Find where the given text appears and provide that cell's center as (x, y) coordinate. 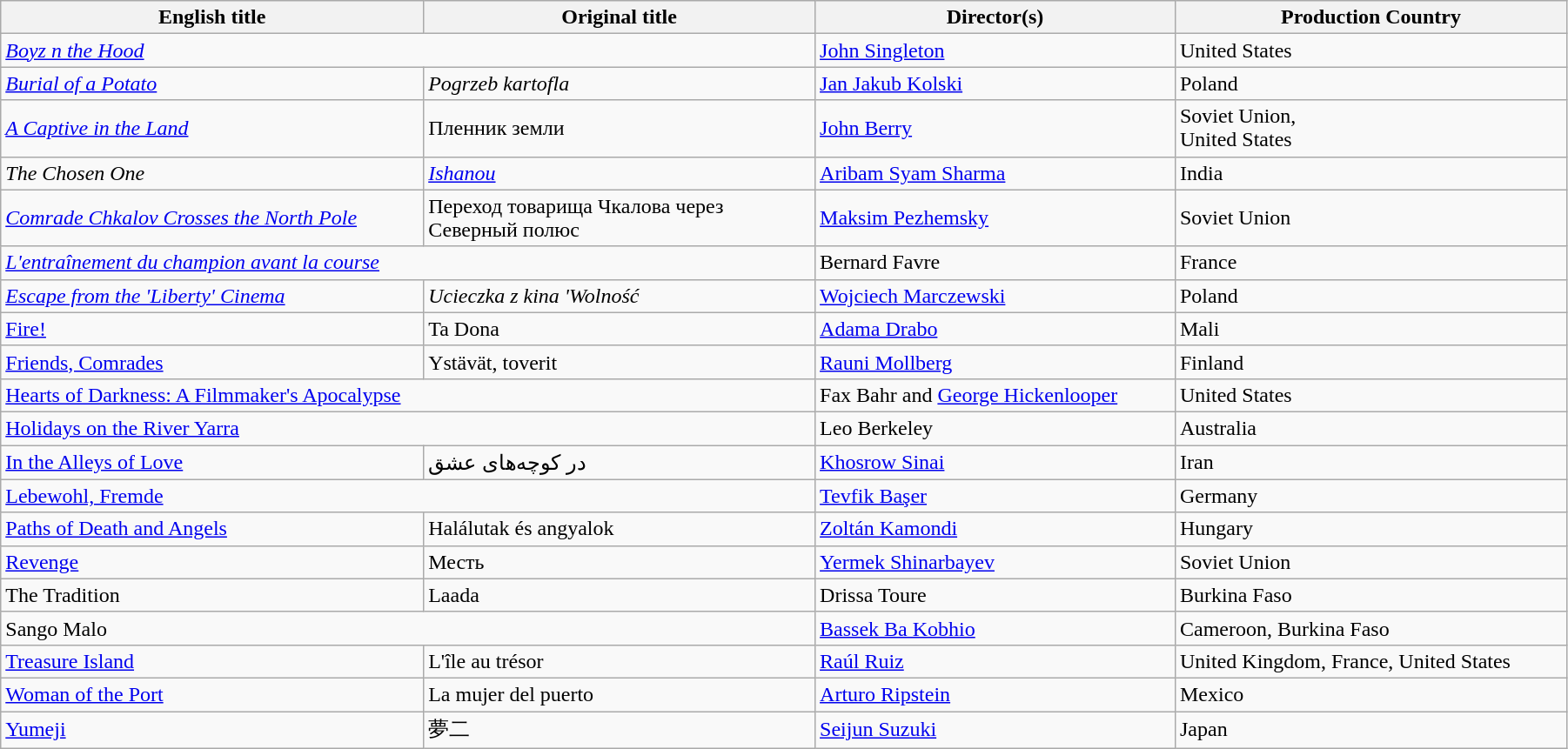
Comrade Chkalov Crosses the North Pole (212, 217)
Raúl Ruiz (995, 661)
Iran (1370, 463)
Ucieczka z kina 'Wolność (620, 296)
Soviet Union,United States (1370, 129)
Zoltán Kamondi (995, 529)
夢二 (620, 731)
Bernard Favre (995, 263)
Месть (620, 562)
France (1370, 263)
Khosrow Sinai (995, 463)
Lebewohl, Fremde (408, 496)
Original title (620, 17)
Mexico (1370, 694)
Paths of Death and Angels (212, 529)
Japan (1370, 731)
The Chosen One (212, 173)
Seijun Suzuki (995, 731)
Aribam Syam Sharma (995, 173)
United Kingdom, France, United States (1370, 661)
The Tradition (212, 595)
Arturo Ripstein (995, 694)
Sango Malo (408, 628)
Переход товарища Чкалова через Северный полюс (620, 217)
Yumeji (212, 731)
Mali (1370, 329)
Ishanou (620, 173)
در کوچه‌های عشق (620, 463)
Laada (620, 595)
Burkina Faso (1370, 595)
Halálutak és angyalok (620, 529)
Wojciech Marczewski (995, 296)
Escape from the 'Liberty' Cinema (212, 296)
Maksim Pezhemsky (995, 217)
Germany (1370, 496)
Ta Dona (620, 329)
Woman of the Port (212, 694)
Jan Jakub Kolski (995, 84)
Yermek Shinarbayev (995, 562)
Holidays on the River Yarra (408, 428)
L'entraînement du champion avant la course (408, 263)
Adama Drabo (995, 329)
Hearts of Darkness: A Filmmaker's Apocalypse (408, 395)
L'île au trésor (620, 661)
Treasure Island (212, 661)
India (1370, 173)
A Captive in the Land (212, 129)
Director(s) (995, 17)
Fax Bahr and George Hickenlooper (995, 395)
John Singleton (995, 50)
Finland (1370, 362)
Cameroon, Burkina Faso (1370, 628)
Boyz n the Hood (408, 50)
Pogrzeb kartofla (620, 84)
Bassek Ba Kobhio (995, 628)
Drissa Toure (995, 595)
Friends, Comrades (212, 362)
Production Country (1370, 17)
Australia (1370, 428)
Revenge (212, 562)
English title (212, 17)
Ystävät, toverit (620, 362)
Fire! (212, 329)
In the Alleys of Love (212, 463)
La mujer del puerto (620, 694)
Burial of a Potato (212, 84)
John Berry (995, 129)
Hungary (1370, 529)
Пленник земли (620, 129)
Rauni Mollberg (995, 362)
Tevfik Başer (995, 496)
Leo Berkeley (995, 428)
